Output the (x, y) coordinate of the center of the cell containing the given text.  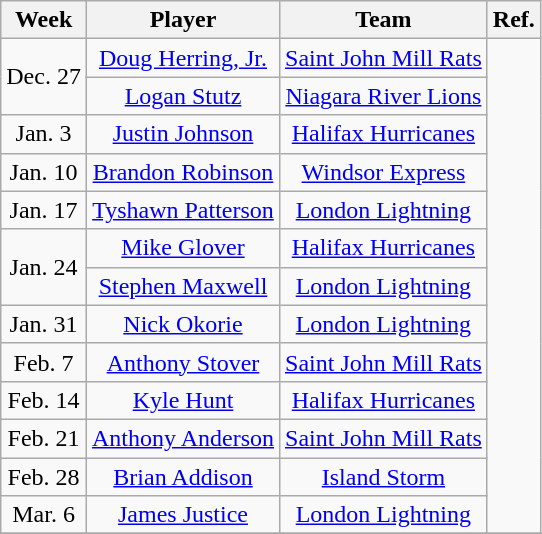
Windsor Express (384, 172)
James Justice (182, 515)
Dec. 27 (44, 77)
Niagara River Lions (384, 96)
Jan. 10 (44, 172)
Jan. 3 (44, 134)
Jan. 31 (44, 324)
Jan. 24 (44, 267)
Feb. 14 (44, 400)
Doug Herring, Jr. (182, 58)
Brandon Robinson (182, 172)
Week (44, 20)
Anthony Anderson (182, 438)
Mike Glover (182, 248)
Nick Okorie (182, 324)
Feb. 21 (44, 438)
Justin Johnson (182, 134)
Mar. 6 (44, 515)
Feb. 28 (44, 477)
Brian Addison (182, 477)
Island Storm (384, 477)
Feb. 7 (44, 362)
Player (182, 20)
Tyshawn Patterson (182, 210)
Logan Stutz (182, 96)
Jan. 17 (44, 210)
Kyle Hunt (182, 400)
Stephen Maxwell (182, 286)
Anthony Stover (182, 362)
Team (384, 20)
Ref. (514, 20)
